Locate the cell with the specified text and output its [x, y] center coordinate. 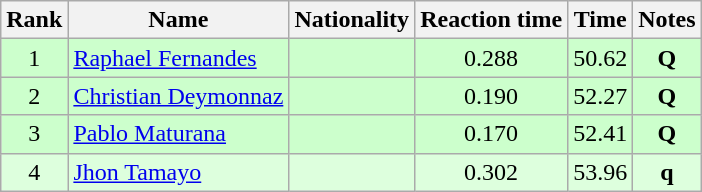
0.302 [492, 172]
0.190 [492, 96]
50.62 [600, 58]
Reaction time [492, 20]
Rank [34, 20]
Notes [667, 20]
Pablo Maturana [178, 134]
Jhon Tamayo [178, 172]
1 [34, 58]
Name [178, 20]
52.27 [600, 96]
0.170 [492, 134]
Nationality [352, 20]
Raphael Fernandes [178, 58]
q [667, 172]
3 [34, 134]
Time [600, 20]
Christian Deymonnaz [178, 96]
0.288 [492, 58]
53.96 [600, 172]
52.41 [600, 134]
2 [34, 96]
4 [34, 172]
